Determine the [x, y] coordinate at the center of the cell enclosing the given text.  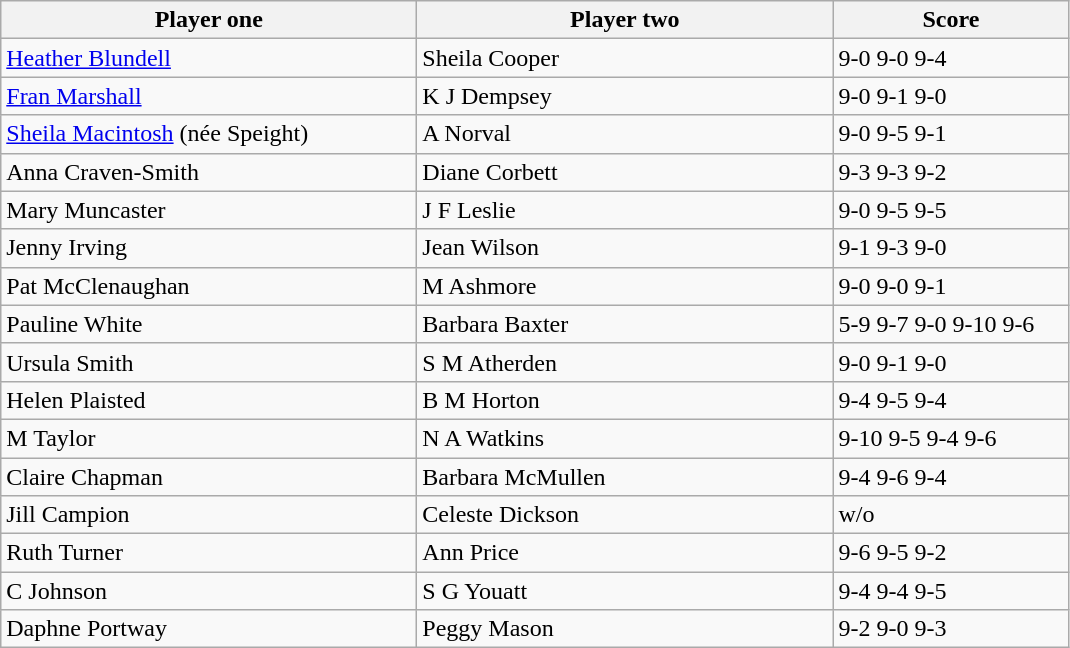
Peggy Mason [625, 629]
9-10 9-5 9-4 9-6 [951, 438]
Jean Wilson [625, 248]
Helen Plaisted [209, 400]
S G Youatt [625, 591]
9-0 9-5 9-1 [951, 134]
Pat McClenaughan [209, 286]
S M Atherden [625, 362]
Celeste Dickson [625, 515]
Sheila Cooper [625, 58]
K J Dempsey [625, 96]
9-2 9-0 9-3 [951, 629]
9-4 9-6 9-4 [951, 477]
C Johnson [209, 591]
9-0 9-5 9-5 [951, 210]
9-4 9-5 9-4 [951, 400]
w/o [951, 515]
Daphne Portway [209, 629]
Sheila Macintosh (née Speight) [209, 134]
Diane Corbett [625, 172]
Ann Price [625, 553]
Pauline White [209, 324]
9-0 9-0 9-4 [951, 58]
Fran Marshall [209, 96]
Claire Chapman [209, 477]
9-0 9-0 9-1 [951, 286]
Ruth Turner [209, 553]
Player one [209, 20]
Ursula Smith [209, 362]
9-1 9-3 9-0 [951, 248]
Player two [625, 20]
M Taylor [209, 438]
9-6 9-5 9-2 [951, 553]
Jenny Irving [209, 248]
5-9 9-7 9-0 9-10 9-6 [951, 324]
A Norval [625, 134]
Barbara Baxter [625, 324]
Score [951, 20]
9-3 9-3 9-2 [951, 172]
9-4 9-4 9-5 [951, 591]
J F Leslie [625, 210]
Anna Craven-Smith [209, 172]
Barbara McMullen [625, 477]
B M Horton [625, 400]
Mary Muncaster [209, 210]
M Ashmore [625, 286]
Jill Campion [209, 515]
N A Watkins [625, 438]
Heather Blundell [209, 58]
